For the text-containing cell, return its midpoint in (X, Y) coordinate format. 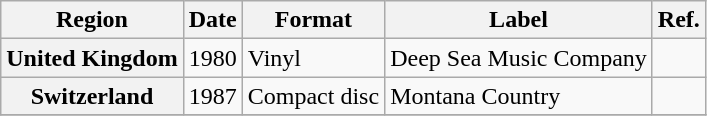
Switzerland (92, 96)
United Kingdom (92, 58)
Region (92, 20)
Vinyl (313, 58)
Format (313, 20)
Montana Country (519, 96)
Date (212, 20)
1980 (212, 58)
Deep Sea Music Company (519, 58)
Compact disc (313, 96)
Label (519, 20)
Ref. (678, 20)
1987 (212, 96)
